Capture the cell that displays the provided text and extract its [x, y] central coordinate. 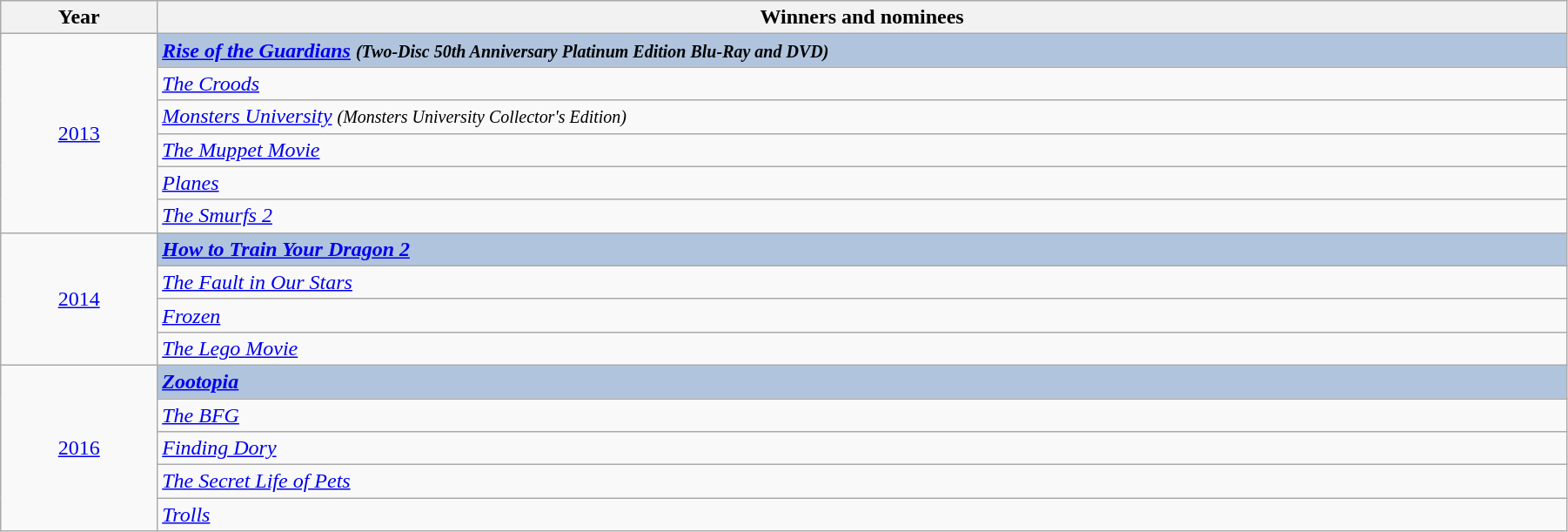
The Fault in Our Stars [862, 282]
The Croods [862, 84]
2013 [79, 133]
The Lego Movie [862, 348]
The Smurfs 2 [862, 216]
The BFG [862, 415]
Rise of the Guardians (Two-Disc 50th Anniversary Platinum Edition Blu-Ray and DVD) [862, 51]
Frozen [862, 315]
Trolls [862, 515]
2016 [79, 448]
Planes [862, 183]
Zootopia [862, 381]
2014 [79, 299]
The Secret Life of Pets [862, 481]
Winners and nominees [862, 17]
Year [79, 17]
The Muppet Movie [862, 150]
Monsters University (Monsters University Collector's Edition) [862, 117]
How to Train Your Dragon 2 [862, 249]
Finding Dory [862, 448]
